Determine the (x, y) coordinate at the center of the cell enclosing the given text.  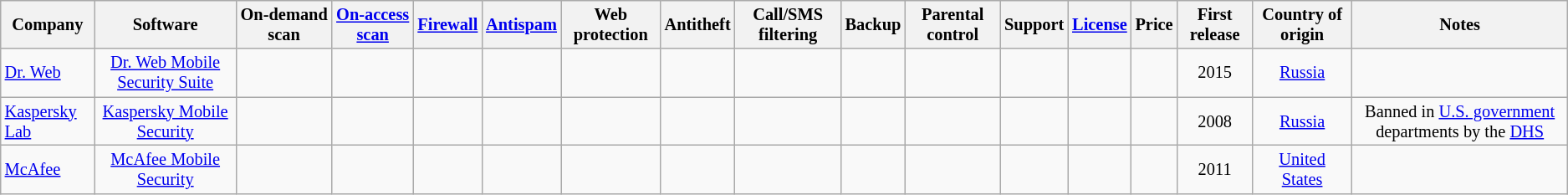
Kaspersky Mobile Security (166, 121)
2011 (1214, 169)
United States (1303, 169)
Dr. Web (48, 73)
License (1099, 24)
Banned in U.S. government departments by the DHS (1459, 121)
Dr. Web Mobile Security Suite (166, 73)
Software (166, 24)
Price (1154, 24)
Web protection (610, 24)
Country of origin (1303, 24)
2008 (1214, 121)
Call/SMS filtering (788, 24)
Support (1034, 24)
2015 (1214, 73)
Antitheft (697, 24)
Parental control (953, 24)
Antispam (522, 24)
Backup (873, 24)
Company (48, 24)
Notes (1459, 24)
McAfee (48, 169)
On-access scan (373, 24)
Firewall (447, 24)
On-demand scan (284, 24)
First release (1214, 24)
Kaspersky Lab (48, 121)
McAfee Mobile Security (166, 169)
